Output the [X, Y] coordinate of the center of the cell containing the given text.  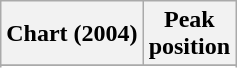
Chart (2004) [72, 34]
Peakposition [189, 34]
